Extract the (x, y) coordinate from the center of the cell holding the provided text.  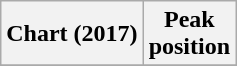
Peakposition (189, 34)
Chart (2017) (72, 34)
